Return [X, Y] of the center of cell containing provided text 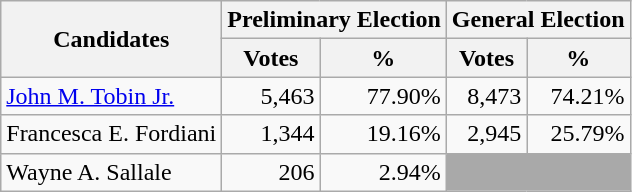
Wayne A. Sallale [112, 172]
5,463 [271, 96]
Preliminary Election [334, 20]
8,473 [486, 96]
19.16% [383, 134]
25.79% [578, 134]
Candidates [112, 39]
1,344 [271, 134]
77.90% [383, 96]
2,945 [486, 134]
206 [271, 172]
John M. Tobin Jr. [112, 96]
General Election [538, 20]
74.21% [578, 96]
Francesca E. Fordiani [112, 134]
2.94% [383, 172]
